Determine the (x, y) coordinate at the center of the cell enclosing the given text.  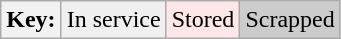
In service (114, 20)
Key: (31, 20)
Scrapped (290, 20)
Stored (203, 20)
